Output the (x, y) coordinate of the center of the cell containing the given text.  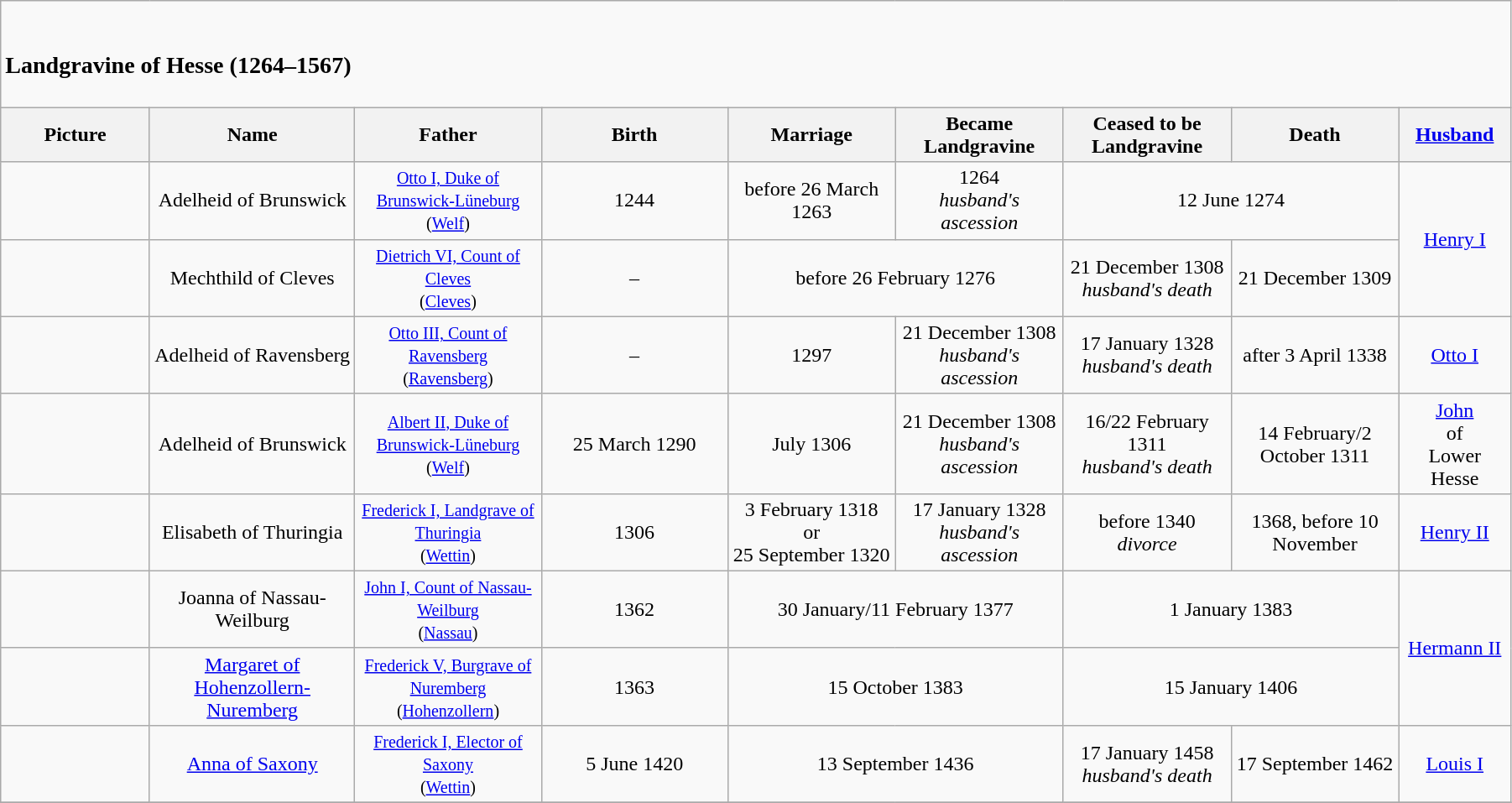
after 3 April 1338 (1315, 355)
Mechthild of Cleves (252, 278)
John of Lower Hesse (1455, 443)
3 February 1318or25 September 1320 (811, 532)
Elisabeth of Thuringia (252, 532)
Joanna of Nassau-Weilburg (252, 609)
before 26 March 1263 (811, 201)
Father (448, 134)
17 January 1328husband's ascession (979, 532)
21 December 1308husband's death (1147, 278)
17 January 1458husband's death (1147, 764)
13 September 1436 (895, 764)
Otto I (1455, 355)
21 December 1309 (1315, 278)
Picture (76, 134)
17 January 1328husband's death (1147, 355)
Became Landgravine (979, 134)
1363 (634, 686)
Anna of Saxony (252, 764)
1244 (634, 201)
1297 (811, 355)
Husband (1455, 134)
John I, Count of Nassau-Weilburg(Nassau) (448, 609)
Marriage (811, 134)
Frederick I, Elector of Saxony(Wettin) (448, 764)
Henry I (1455, 239)
Adelheid of Ravensberg (252, 355)
16/22 February 1311husband's death (1147, 443)
July 1306 (811, 443)
12 June 1274 (1231, 201)
Birth (634, 134)
15 January 1406 (1231, 686)
1 January 1383 (1231, 609)
Otto I, Duke of Brunswick-Lüneburg(Welf) (448, 201)
25 March 1290 (634, 443)
1264husband's ascession (979, 201)
Ceased to be Landgravine (1147, 134)
Otto III, Count of Ravensberg(Ravensberg) (448, 355)
1362 (634, 609)
14 February/2 October 1311 (1315, 443)
Henry II (1455, 532)
Margaret of Hohenzollern-Nuremberg (252, 686)
before 1340divorce (1147, 532)
17 September 1462 (1315, 764)
Frederick I, Landgrave of Thuringia(Wettin) (448, 532)
5 June 1420 (634, 764)
1368, before 10 November (1315, 532)
Dietrich VI, Count of Cleves(Cleves) (448, 278)
Louis I (1455, 764)
Hermann II (1455, 648)
15 October 1383 (895, 686)
Frederick V, Burgrave of Nuremberg(Hohenzollern) (448, 686)
Landgravine of Hesse (1264–1567) (756, 54)
Death (1315, 134)
30 January/11 February 1377 (895, 609)
Name (252, 134)
1306 (634, 532)
Albert II, Duke of Brunswick-Lüneburg(Welf) (448, 443)
before 26 February 1276 (895, 278)
